Output the (x, y) coordinate of the center of the cell containing the given text.  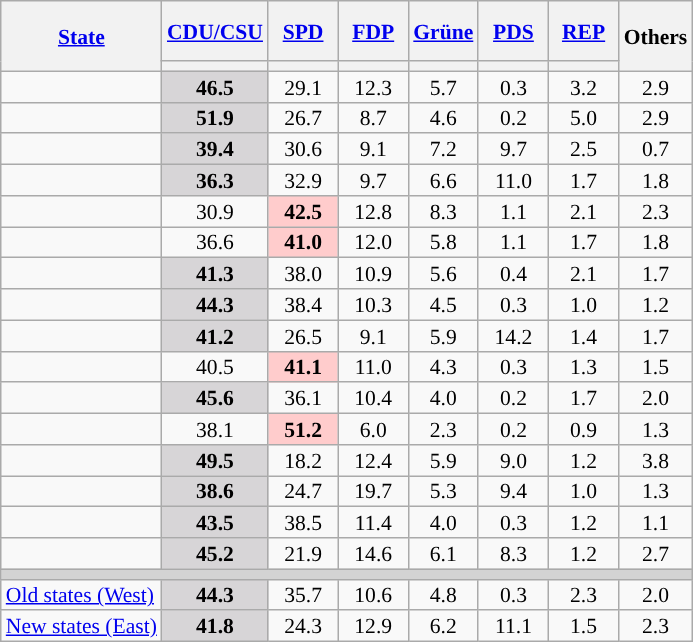
12.8 (373, 212)
8.7 (373, 118)
5.0 (584, 118)
New states (East) (82, 626)
14.2 (513, 336)
38.1 (215, 430)
41.3 (215, 274)
0.9 (584, 430)
PDS (513, 31)
38.5 (303, 522)
32.9 (303, 180)
9.0 (513, 460)
38.0 (303, 274)
4.8 (443, 594)
18.2 (303, 460)
26.5 (303, 336)
24.3 (303, 626)
35.7 (303, 594)
24.7 (303, 492)
12.3 (373, 86)
3.2 (584, 86)
6.6 (443, 180)
49.5 (215, 460)
3.8 (656, 460)
2.7 (656, 554)
9.4 (513, 492)
SPD (303, 31)
36.6 (215, 242)
12.9 (373, 626)
51.9 (215, 118)
12.0 (373, 242)
4.6 (443, 118)
30.9 (215, 212)
0.4 (513, 274)
CDU/CSU (215, 31)
41.0 (303, 242)
11.4 (373, 522)
Others (656, 36)
30.6 (303, 150)
4.3 (443, 366)
38.6 (215, 492)
38.4 (303, 304)
6.2 (443, 626)
29.1 (303, 86)
2.5 (584, 150)
FDP (373, 31)
Grüne (443, 31)
6.0 (373, 430)
45.6 (215, 398)
REP (584, 31)
45.2 (215, 554)
40.5 (215, 366)
26.7 (303, 118)
0.7 (656, 150)
21.9 (303, 554)
46.5 (215, 86)
7.2 (443, 150)
41.1 (303, 366)
State (82, 36)
5.3 (443, 492)
19.7 (373, 492)
10.6 (373, 594)
36.3 (215, 180)
41.8 (215, 626)
5.8 (443, 242)
36.1 (303, 398)
10.9 (373, 274)
10.4 (373, 398)
43.5 (215, 522)
51.2 (303, 430)
14.6 (373, 554)
6.1 (443, 554)
5.6 (443, 274)
5.7 (443, 86)
10.3 (373, 304)
39.4 (215, 150)
1.4 (584, 336)
42.5 (303, 212)
11.1 (513, 626)
Old states (West) (82, 594)
12.4 (373, 460)
4.5 (443, 304)
41.2 (215, 336)
